Output the [x, y] coordinate of the center of the cell containing the given text.  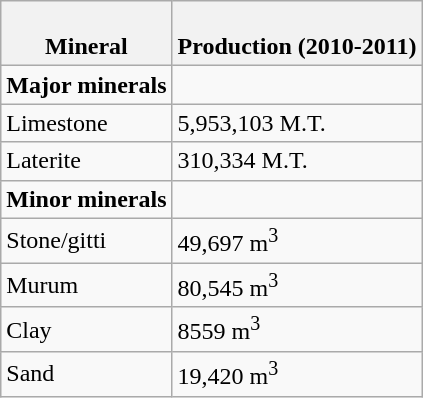
Production (2010-2011) [297, 34]
Stone/gitti [86, 240]
Major minerals [86, 85]
310,334 M.T. [297, 161]
19,420 m3 [297, 374]
8559 m3 [297, 330]
Limestone [86, 123]
Murum [86, 286]
49,697 m3 [297, 240]
Minor minerals [86, 199]
5,953,103 M.T. [297, 123]
80,545 m3 [297, 286]
Clay [86, 330]
Laterite [86, 161]
Sand [86, 374]
Mineral [86, 34]
